Extract the (x, y) coordinate from the center of the cell holding the provided text.  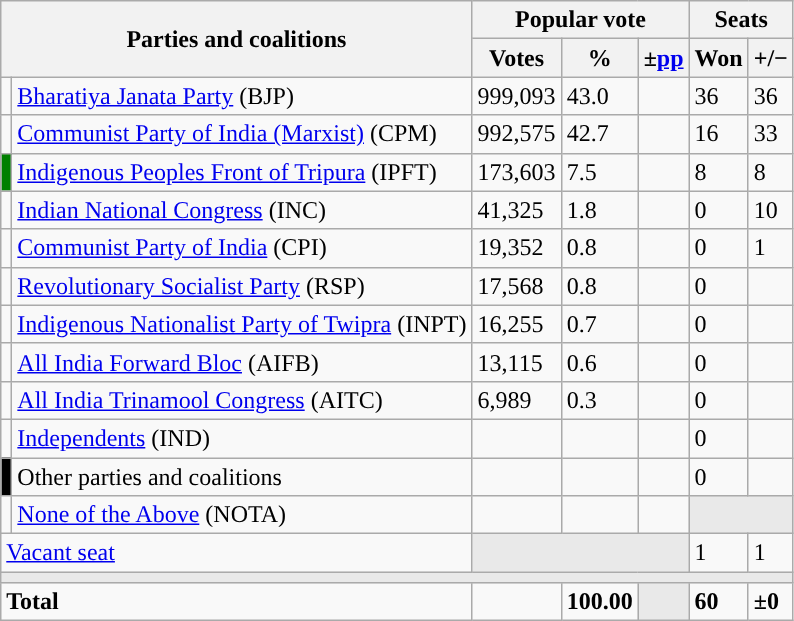
Indian National Congress (INC) (242, 210)
10 (770, 210)
1.8 (600, 210)
16,255 (516, 324)
100.00 (600, 602)
0.3 (600, 400)
Won (718, 58)
Votes (516, 58)
Indigenous Nationalist Party of Twipra (INPT) (242, 324)
Indigenous Peoples Front of Tripura (IPFT) (242, 172)
992,575 (516, 134)
Vacant seat (236, 553)
Bharatiya Janata Party (BJP) (242, 96)
13,115 (516, 362)
33 (770, 134)
43.0 (600, 96)
+/− (770, 58)
None of the Above (NOTA) (242, 515)
Communist Party of India (Marxist) (CPM) (242, 134)
Total (236, 602)
17,568 (516, 286)
All India Forward Bloc (AIFB) (242, 362)
41,325 (516, 210)
42.7 (600, 134)
±pp (664, 58)
7.5 (600, 172)
60 (718, 602)
Popular vote (580, 20)
Seats (741, 20)
Revolutionary Socialist Party (RSP) (242, 286)
16 (718, 134)
All India Trinamool Congress (AITC) (242, 400)
Communist Party of India (CPI) (242, 248)
% (600, 58)
19,352 (516, 248)
Independents (IND) (242, 438)
Parties and coalitions (236, 39)
Other parties and coalitions (242, 477)
0.7 (600, 324)
0.6 (600, 362)
173,603 (516, 172)
6,989 (516, 400)
±0 (770, 602)
999,093 (516, 96)
